Identify which cell holds the provided text, then report its [X, Y] central coordinate. 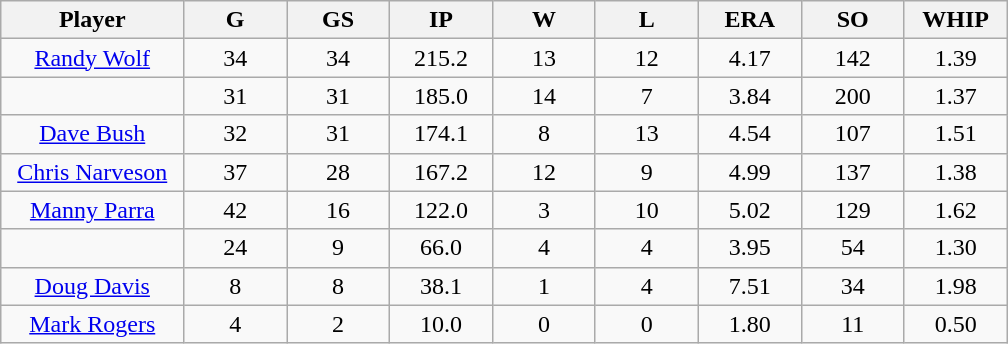
38.1 [442, 286]
142 [852, 58]
L [646, 20]
10.0 [442, 324]
1 [544, 286]
G [236, 20]
14 [544, 96]
Mark Rogers [92, 324]
IP [442, 20]
1.38 [956, 172]
W [544, 20]
SO [852, 20]
167.2 [442, 172]
4.54 [750, 134]
122.0 [442, 210]
1.37 [956, 96]
185.0 [442, 96]
Dave Bush [92, 134]
24 [236, 248]
1.80 [750, 324]
1.51 [956, 134]
37 [236, 172]
7.51 [750, 286]
32 [236, 134]
200 [852, 96]
1.30 [956, 248]
215.2 [442, 58]
66.0 [442, 248]
4.17 [750, 58]
1.39 [956, 58]
Randy Wolf [92, 58]
54 [852, 248]
42 [236, 210]
ERA [750, 20]
107 [852, 134]
5.02 [750, 210]
4.99 [750, 172]
129 [852, 210]
2 [338, 324]
Player [92, 20]
Doug Davis [92, 286]
WHIP [956, 20]
10 [646, 210]
7 [646, 96]
Chris Narveson [92, 172]
137 [852, 172]
3 [544, 210]
1.98 [956, 286]
3.95 [750, 248]
174.1 [442, 134]
3.84 [750, 96]
11 [852, 324]
16 [338, 210]
0.50 [956, 324]
Manny Parra [92, 210]
1.62 [956, 210]
28 [338, 172]
GS [338, 20]
